Search for the cell housing the specified text and yield its (X, Y) center coordinate. 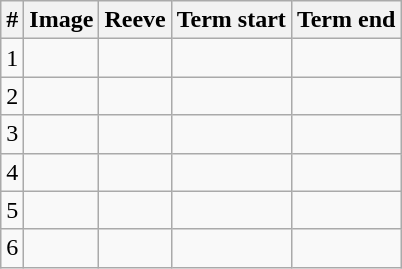
1 (12, 58)
4 (12, 172)
Reeve (135, 20)
Term start (231, 20)
6 (12, 248)
Term end (346, 20)
5 (12, 210)
Image (62, 20)
# (12, 20)
2 (12, 96)
3 (12, 134)
